Output the (X, Y) coordinate of the center of the cell containing the given text.  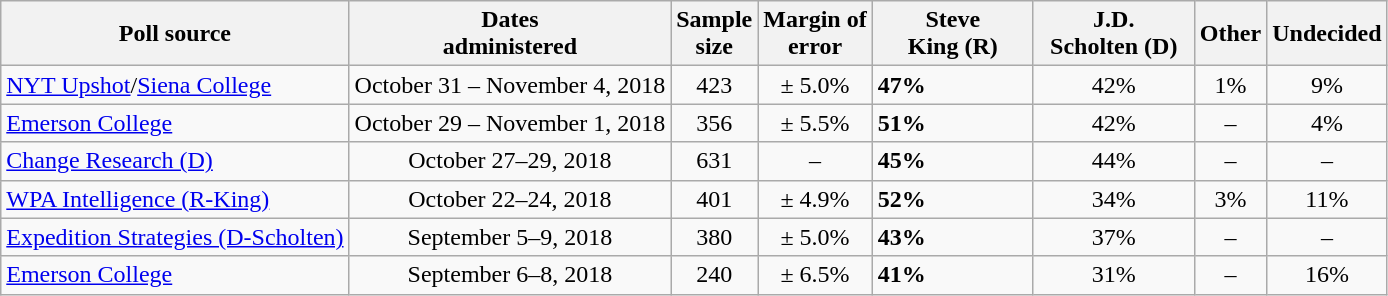
SteveKing (R) (952, 34)
1% (1230, 85)
43% (952, 237)
Poll source (175, 34)
Datesadministered (510, 34)
Undecided (1327, 34)
± 4.9% (815, 199)
11% (1327, 199)
September 5–9, 2018 (510, 237)
356 (714, 123)
631 (714, 161)
47% (952, 85)
WPA Intelligence (R-King) (175, 199)
34% (1114, 199)
Change Research (D) (175, 161)
Margin oferror (815, 34)
October 27–29, 2018 (510, 161)
37% (1114, 237)
41% (952, 275)
± 5.5% (815, 123)
45% (952, 161)
Samplesize (714, 34)
J.D.Scholten (D) (1114, 34)
Other (1230, 34)
401 (714, 199)
October 31 – November 4, 2018 (510, 85)
NYT Upshot/Siena College (175, 85)
October 29 – November 1, 2018 (510, 123)
44% (1114, 161)
9% (1327, 85)
240 (714, 275)
Expedition Strategies (D-Scholten) (175, 237)
16% (1327, 275)
September 6–8, 2018 (510, 275)
3% (1230, 199)
52% (952, 199)
± 6.5% (815, 275)
380 (714, 237)
31% (1114, 275)
51% (952, 123)
423 (714, 85)
4% (1327, 123)
October 22–24, 2018 (510, 199)
